For the text-containing cell, return its midpoint in [x, y] coordinate format. 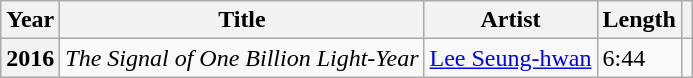
Artist [510, 20]
The Signal of One Billion Light-Year [242, 58]
Length [639, 20]
2016 [30, 58]
6:44 [639, 58]
Title [242, 20]
Lee Seung-hwan [510, 58]
Year [30, 20]
